Capture the cell that displays the provided text and extract its [X, Y] central coordinate. 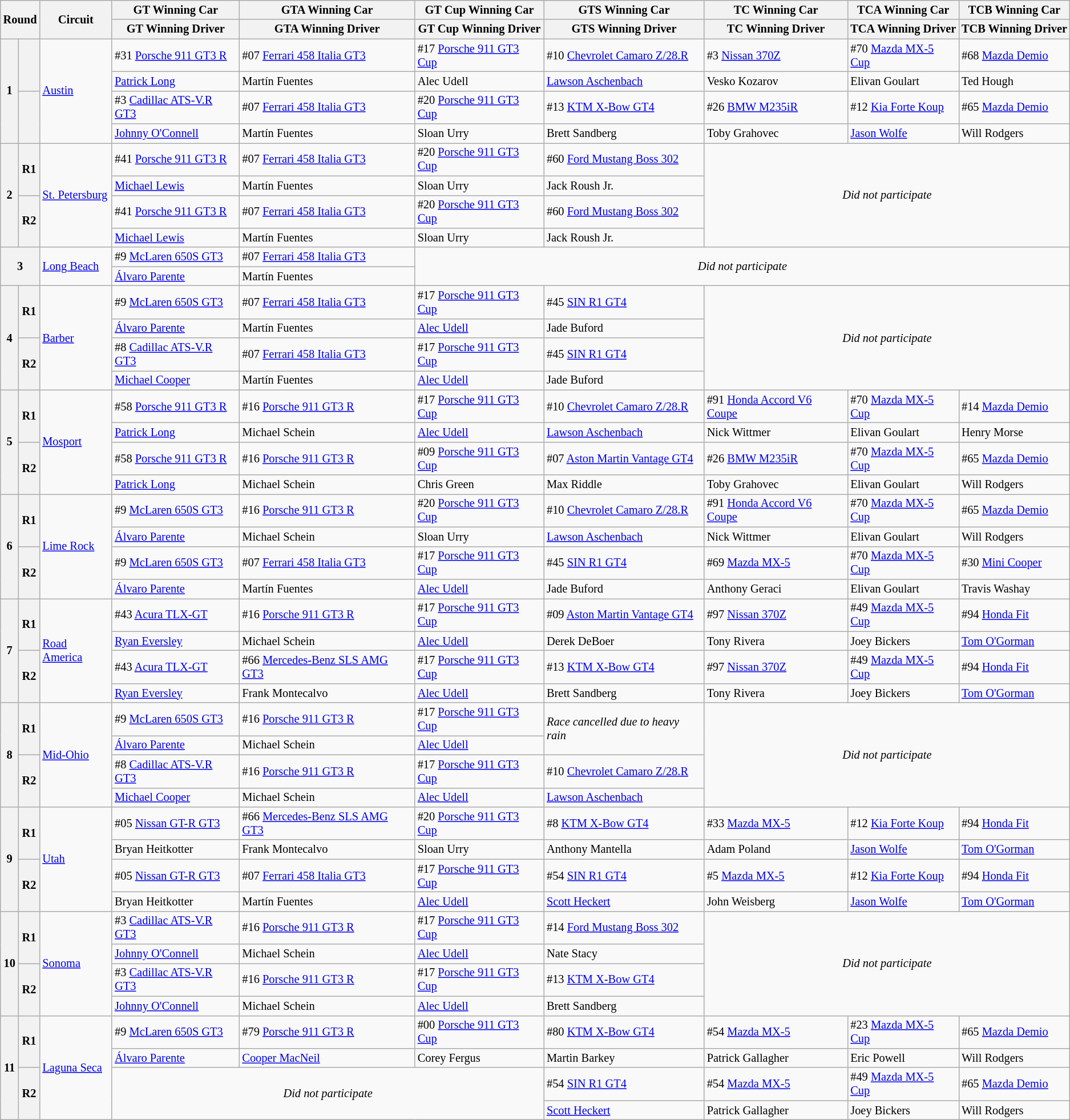
#09 Porsche 911 GT3 Cup [479, 458]
#8 KTM X-Bow GT4 [624, 823]
Henry Morse [1015, 432]
TCB Winning Driver [1015, 29]
Ted Hough [1015, 81]
Circuit [75, 19]
#23 Mazda MX-5 Cup [903, 1032]
Utah [75, 859]
John Weisberg [776, 901]
St. Petersburg [75, 195]
Travis Washay [1015, 589]
GTS Winning Driver [624, 29]
GT Winning Driver [176, 29]
Chris Green [479, 485]
Long Beach [75, 266]
Derek DeBoer [624, 641]
#33 Mazda MX-5 [776, 823]
Sonoma [75, 964]
GTA Winning Car [326, 10]
10 [10, 964]
TC Winning Driver [776, 29]
#14 Mazda Demio [1015, 406]
#31 Porsche 911 GT3 R [176, 55]
TC Winning Car [776, 10]
GTS Winning Car [624, 10]
3 [21, 266]
Road America [75, 651]
#00 Porsche 911 GT3 Cup [479, 1032]
7 [10, 651]
#5 Mazda MX-5 [776, 876]
GT Cup Winning Driver [479, 29]
Austin [75, 91]
TCB Winning Car [1015, 10]
Max Riddle [624, 485]
Round [21, 19]
#80 KTM X-Bow GT4 [624, 1032]
#09 Aston Martin Vantage GT4 [624, 615]
Vesko Kozarov [776, 81]
Nate Stacy [624, 954]
#07 Aston Martin Vantage GT4 [624, 458]
Martin Barkey [624, 1058]
8 [10, 755]
TCA Winning Driver [903, 29]
GTA Winning Driver [326, 29]
2 [10, 195]
#14 Ford Mustang Boss 302 [624, 928]
Cooper MacNeil [326, 1058]
9 [10, 859]
Mid-Ohio [75, 755]
Lime Rock [75, 546]
TCA Winning Car [903, 10]
11 [10, 1067]
6 [10, 546]
GT Cup Winning Car [479, 10]
#79 Porsche 911 GT3 R [326, 1032]
Adam Poland [776, 849]
1 [10, 91]
#3 Nissan 370Z [776, 55]
GT Winning Car [176, 10]
Mosport [75, 442]
Anthony Mantella [624, 849]
Laguna Seca [75, 1067]
Barber [75, 338]
5 [10, 442]
4 [10, 338]
Anthony Geraci [776, 589]
Race cancelled due to heavy rain [624, 728]
#30 Mini Cooper [1015, 563]
#68 Mazda Demio [1015, 55]
Corey Fergus [479, 1058]
#69 Mazda MX-5 [776, 563]
Eric Powell [903, 1058]
